Detect which cell encompasses the target text, then output its (x, y) center coordinate. 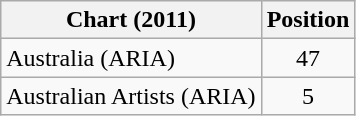
47 (308, 58)
Australia (ARIA) (131, 58)
5 (308, 96)
Chart (2011) (131, 20)
Australian Artists (ARIA) (131, 96)
Position (308, 20)
